Capture the cell that displays the provided text and extract its [x, y] central coordinate. 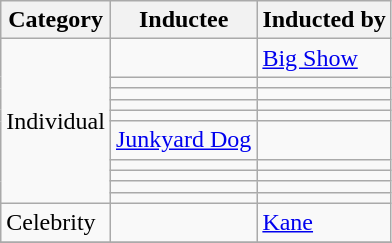
Individual [56, 122]
Category [56, 20]
Junkyard Dog [183, 140]
Big Show [324, 58]
Celebrity [56, 222]
Inducted by [324, 20]
Kane [324, 222]
Inductee [183, 20]
